Detect which cell encompasses the target text, then output its [x, y] center coordinate. 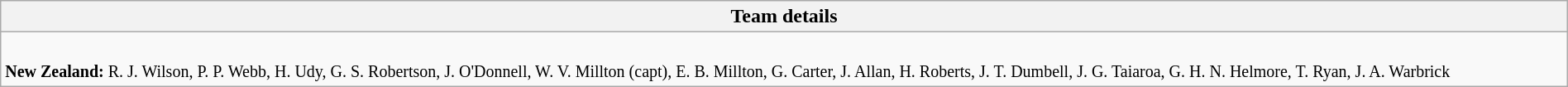
Team details [784, 17]
